Search for the cell housing the specified text and yield its (x, y) center coordinate. 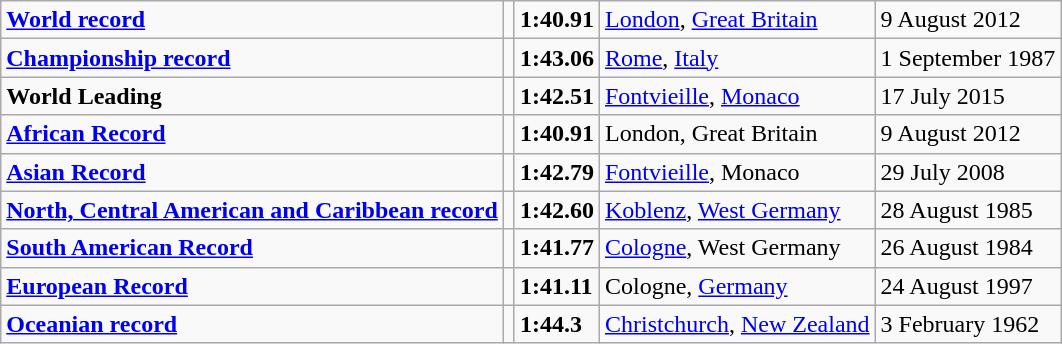
1:42.60 (556, 210)
Asian Record (252, 172)
Cologne, West Germany (737, 248)
28 August 1985 (968, 210)
European Record (252, 286)
World record (252, 20)
Oceanian record (252, 324)
Christchurch, New Zealand (737, 324)
26 August 1984 (968, 248)
17 July 2015 (968, 96)
Championship record (252, 58)
1:44.3 (556, 324)
1:42.51 (556, 96)
1:41.77 (556, 248)
1:42.79 (556, 172)
1:41.11 (556, 286)
World Leading (252, 96)
24 August 1997 (968, 286)
29 July 2008 (968, 172)
Rome, Italy (737, 58)
Koblenz, West Germany (737, 210)
Cologne, Germany (737, 286)
North, Central American and Caribbean record (252, 210)
African Record (252, 134)
3 February 1962 (968, 324)
1:43.06 (556, 58)
South American Record (252, 248)
1 September 1987 (968, 58)
